Locate the cell with the specified text and output its [X, Y] center coordinate. 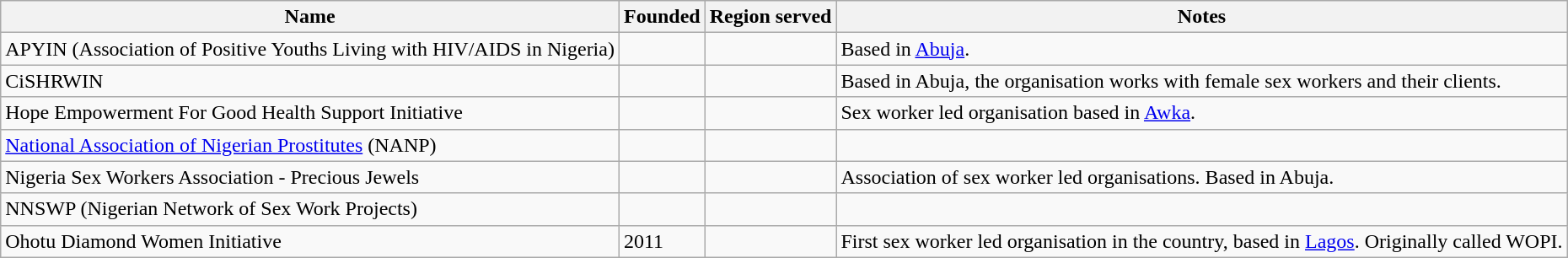
Sex worker led organisation based in Awka. [1202, 113]
National Association of Nigerian Prostitutes (NANP) [310, 145]
First sex worker led organisation in the country, based in Lagos. Originally called WOPI. [1202, 241]
Ohotu Diamond Women Initiative [310, 241]
Association of sex worker led organisations. Based in Abuja. [1202, 177]
Based in Abuja, the organisation works with female sex workers and their clients. [1202, 81]
Hope Empowerment For Good Health Support Initiative [310, 113]
NNSWP (Nigerian Network of Sex Work Projects) [310, 209]
APYIN (Association of Positive Youths Living with HIV/AIDS in Nigeria) [310, 49]
Based in Abuja. [1202, 49]
Name [310, 17]
CiSHRWIN [310, 81]
Region served [771, 17]
Founded [662, 17]
Notes [1202, 17]
2011 [662, 241]
Nigeria Sex Workers Association - Precious Jewels [310, 177]
